Search for the cell housing the specified text and yield its [x, y] center coordinate. 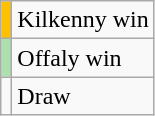
Offaly win [83, 58]
Draw [83, 96]
Kilkenny win [83, 20]
